From the cell containing the given text, extract its center point as [X, Y] coordinate. 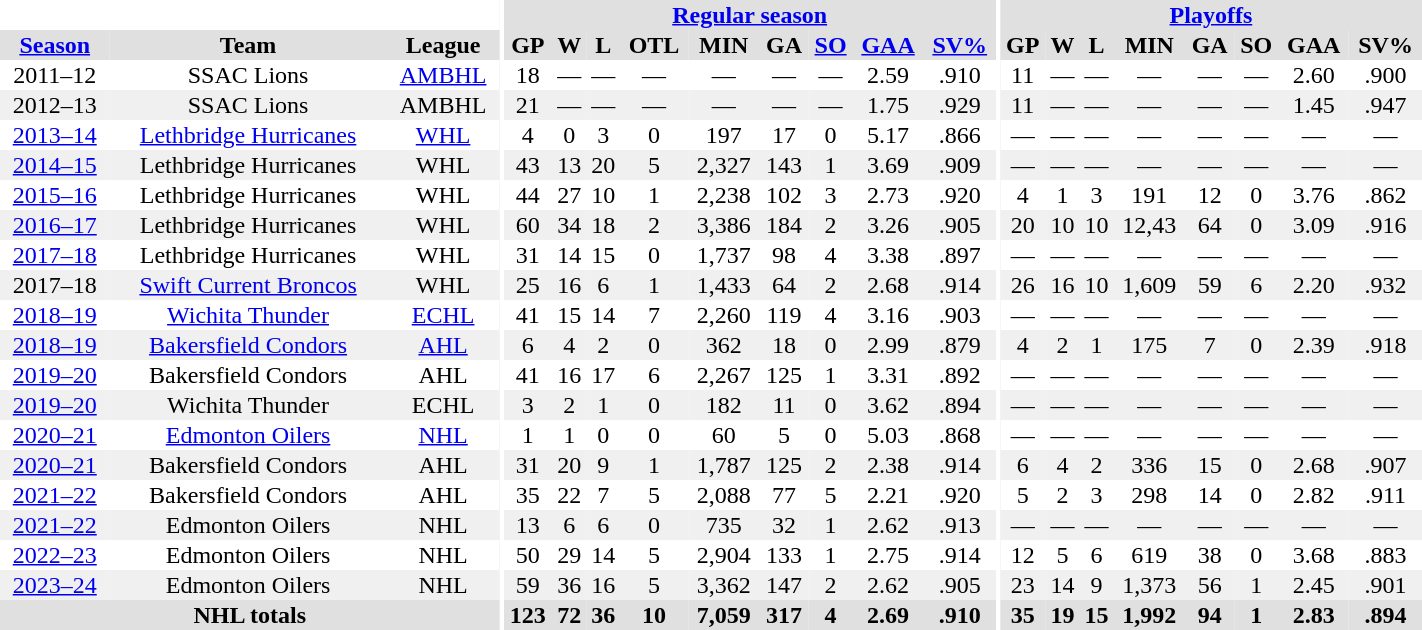
2.20 [1314, 285]
56 [1210, 585]
3.31 [888, 375]
.879 [960, 345]
147 [784, 585]
.892 [960, 375]
2.83 [1314, 615]
317 [784, 615]
1,737 [724, 255]
2,327 [724, 165]
.897 [960, 255]
2015–16 [54, 195]
2.39 [1314, 345]
32 [784, 525]
2.75 [888, 555]
3.09 [1314, 225]
1,992 [1149, 615]
5.17 [888, 135]
143 [784, 165]
2,904 [724, 555]
1,609 [1149, 285]
29 [569, 555]
50 [528, 555]
3.26 [888, 225]
.866 [960, 135]
2,238 [724, 195]
735 [724, 525]
Team [248, 45]
2011–12 [54, 75]
21 [528, 105]
102 [784, 195]
1.45 [1314, 105]
34 [569, 225]
.911 [1386, 495]
2.45 [1314, 585]
Swift Current Broncos [248, 285]
.900 [1386, 75]
.901 [1386, 585]
191 [1149, 195]
.918 [1386, 345]
Season [54, 45]
23 [1023, 585]
.868 [960, 435]
22 [569, 495]
25 [528, 285]
133 [784, 555]
98 [784, 255]
3.38 [888, 255]
2.21 [888, 495]
.909 [960, 165]
.916 [1386, 225]
2.60 [1314, 75]
2016–17 [54, 225]
.947 [1386, 105]
94 [1210, 615]
1,787 [724, 465]
175 [1149, 345]
2.59 [888, 75]
298 [1149, 495]
119 [784, 315]
38 [1210, 555]
.913 [960, 525]
1,373 [1149, 585]
2.82 [1314, 495]
44 [528, 195]
2013–14 [54, 135]
2023–24 [54, 585]
19 [1063, 615]
Regular season [750, 15]
.903 [960, 315]
77 [784, 495]
12,43 [1149, 225]
2012–13 [54, 105]
27 [569, 195]
5.03 [888, 435]
2.73 [888, 195]
26 [1023, 285]
336 [1149, 465]
362 [724, 345]
.883 [1386, 555]
2.99 [888, 345]
3.62 [888, 405]
Playoffs [1211, 15]
123 [528, 615]
2,088 [724, 495]
.907 [1386, 465]
3.69 [888, 165]
2.69 [888, 615]
184 [784, 225]
.929 [960, 105]
3,362 [724, 585]
2.38 [888, 465]
2022–23 [54, 555]
.932 [1386, 285]
182 [724, 405]
3.16 [888, 315]
1.75 [888, 105]
7,059 [724, 615]
OTL [654, 45]
2,260 [724, 315]
League [444, 45]
619 [1149, 555]
3.76 [1314, 195]
2,267 [724, 375]
NHL totals [250, 615]
.862 [1386, 195]
43 [528, 165]
197 [724, 135]
3,386 [724, 225]
1,433 [724, 285]
3.68 [1314, 555]
72 [569, 615]
2014–15 [54, 165]
